Return the [x, y] coordinate for the center point of the cell that contains the specified text.  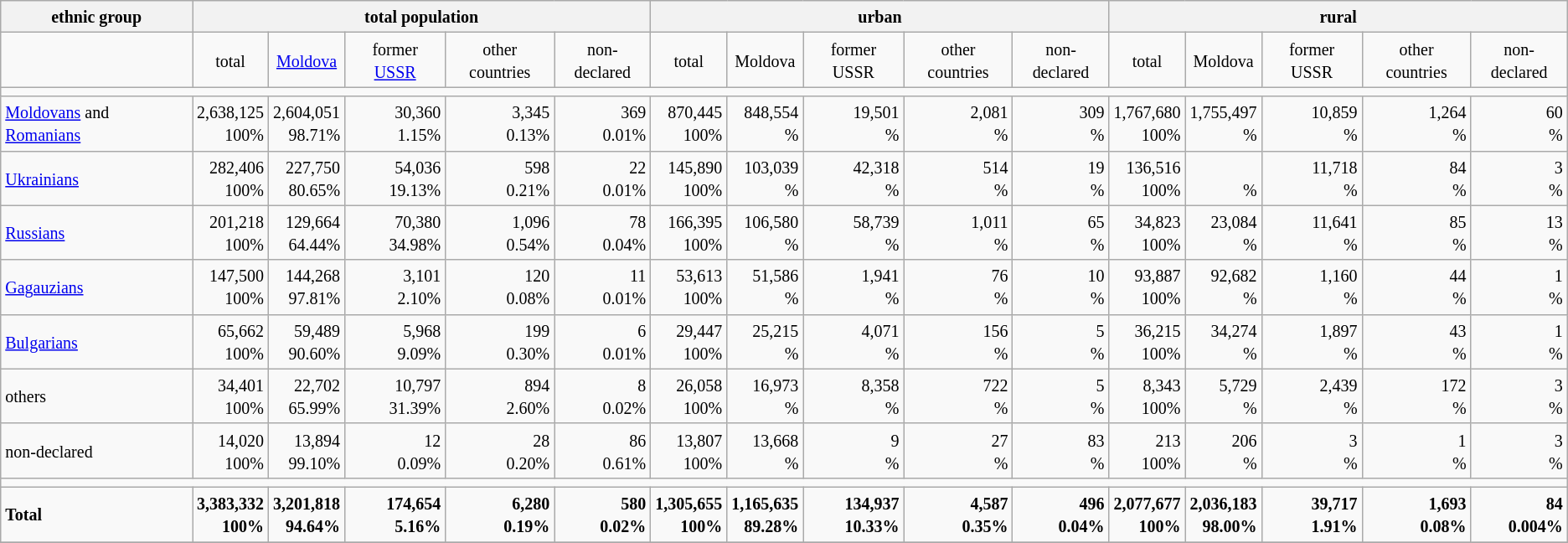
Ukrainians [97, 178]
13,807100% [689, 451]
26,058100% [689, 396]
83% [1060, 451]
34,401100% [231, 396]
1,755,497% [1223, 124]
1,011% [958, 233]
53,613100% [689, 287]
136,516100% [1148, 178]
1,767,680100% [1148, 124]
34,823100% [1148, 233]
870,445100% [689, 124]
11,718% [1312, 178]
76% [958, 287]
44% [1416, 287]
70,38034.98% [395, 233]
25,215% [766, 342]
10,859% [1312, 124]
172% [1416, 396]
rural [1338, 17]
23,084% [1223, 233]
1200.08% [500, 287]
5,729% [1223, 396]
11,641% [1312, 233]
8,358% [854, 396]
5980.21% [500, 178]
3,3450.13% [500, 124]
722% [958, 396]
59,48990.60% [307, 342]
282,406100% [231, 178]
144,26897.81% [307, 287]
92,682% [1223, 287]
103,039% [766, 178]
urban [879, 17]
3,1012.10% [395, 287]
206% [1223, 451]
1,897% [1312, 342]
2,077,677100% [1148, 515]
65% [1060, 233]
58,739% [854, 233]
39,7171.91% [1312, 515]
309% [1060, 124]
147,500100% [231, 287]
2,036,18398.00% [1223, 515]
85% [1416, 233]
22,70265.99% [307, 396]
514% [958, 178]
6,2800.19% [500, 515]
others [97, 396]
3690.01% [603, 124]
2,439% [1312, 396]
14,020100% [231, 451]
1,305,655100% [689, 515]
60% [1519, 124]
13,89499.10% [307, 451]
1,264% [1416, 124]
174,6545.16% [395, 515]
110.01% [603, 287]
280.20% [500, 451]
43% [1416, 342]
145,890100% [689, 178]
840.004% [1519, 515]
19,501% [854, 124]
106,580% [766, 233]
3,201,81894.64% [307, 515]
27% [958, 451]
2,081% [958, 124]
65,662100% [231, 342]
Russians [97, 233]
Moldovans and Romanians [97, 124]
Total [97, 515]
5800.02% [603, 515]
10,79731.39% [395, 396]
8942.60% [500, 396]
134,93710.33% [854, 515]
80.02% [603, 396]
860.61% [603, 451]
% [1223, 178]
227,75080.65% [307, 178]
13% [1519, 233]
8,343100% [1148, 396]
2,604,05198.71% [307, 124]
84% [1416, 178]
5,9689.09% [395, 342]
16,973% [766, 396]
1,160% [1312, 287]
total population [422, 17]
29,447100% [689, 342]
42,318% [854, 178]
51,586% [766, 287]
3,383,332100% [231, 515]
201,218100% [231, 233]
1,165,63589.28% [766, 515]
1990.30% [500, 342]
54,03619.13% [395, 178]
30,3601.15% [395, 124]
213100% [1148, 451]
93,887100% [1148, 287]
13,668% [766, 451]
220.01% [603, 178]
166,395100% [689, 233]
10% [1060, 287]
129,66464.44% [307, 233]
2,638,125100% [231, 124]
1,941% [854, 287]
Bulgarians [97, 342]
4,5870.35% [958, 515]
1,6930.08% [1416, 515]
Gagauzians [97, 287]
ethnic group [97, 17]
34,274% [1223, 342]
780.04% [603, 233]
4,071% [854, 342]
19% [1060, 178]
9% [854, 451]
1,0960.54% [500, 233]
4960.04% [1060, 515]
848,554% [766, 124]
120.09% [395, 451]
36,215100% [1148, 342]
60.01% [603, 342]
156% [958, 342]
